Return [X, Y] of the center of cell containing provided text 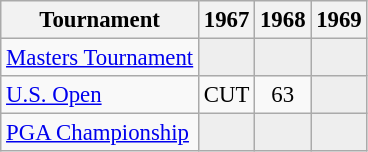
Tournament [100, 20]
1969 [339, 20]
1967 [227, 20]
PGA Championship [100, 133]
Masters Tournament [100, 58]
U.S. Open [100, 95]
63 [283, 95]
CUT [227, 95]
1968 [283, 20]
